Output the (X, Y) coordinate of the center of the cell containing the given text.  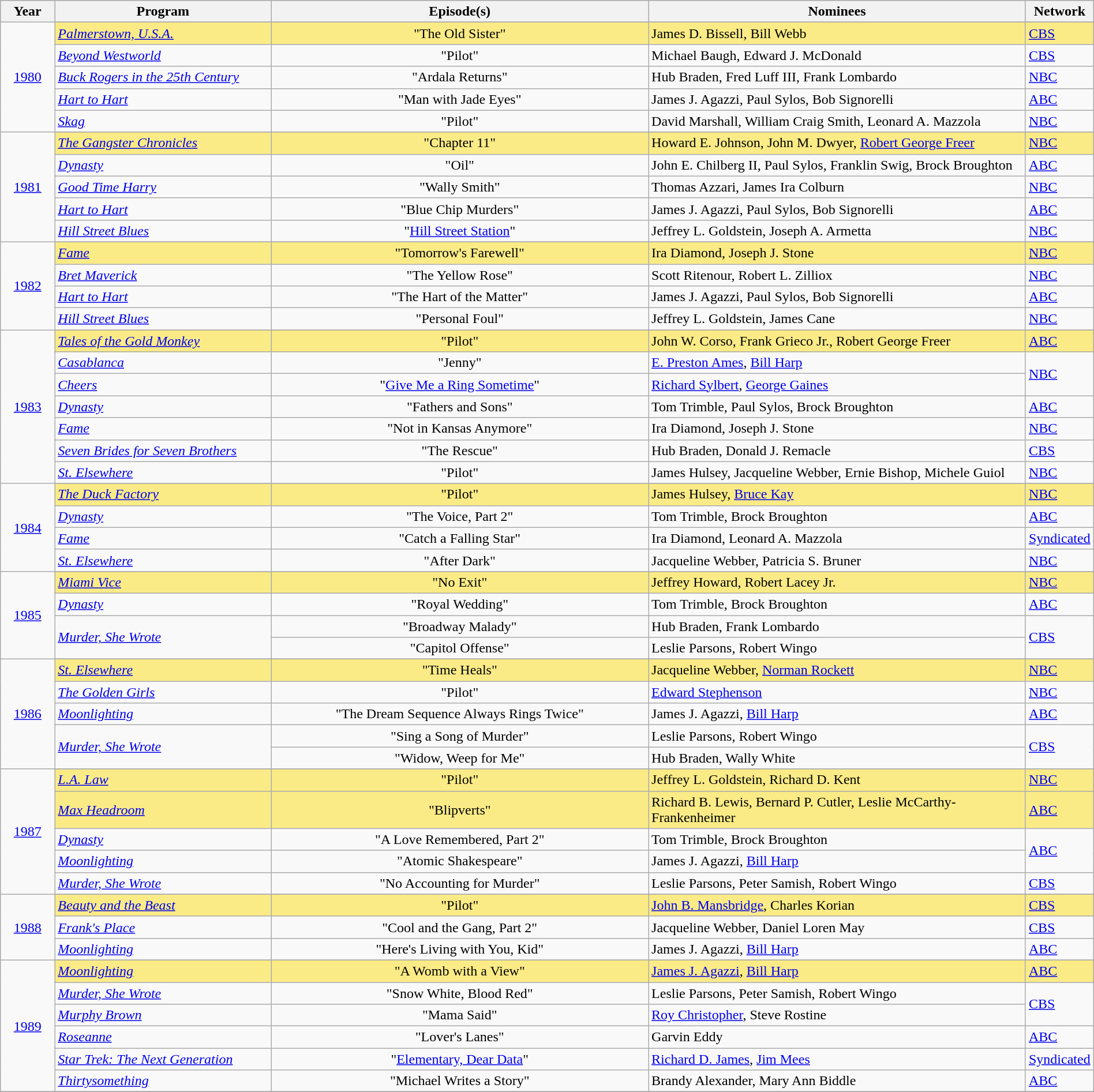
Bret Maverick (163, 275)
Thomas Azzari, James Ira Colburn (837, 187)
"A Love Remembered, Part 2" (460, 839)
1989 (28, 1026)
Star Trek: The Next Generation (163, 1059)
"Not in Kansas Anymore" (460, 429)
Program (163, 12)
"Jenny" (460, 363)
Beauty and the Beast (163, 905)
"Michael Writes a Story" (460, 1081)
The Duck Factory (163, 494)
Hub Braden, Frank Lombardo (837, 626)
"Sing a Song of Murder" (460, 736)
"Chapter 11" (460, 143)
"Lover's Lanes" (460, 1037)
Hub Braden, Wally White (837, 758)
Richard D. James, Jim Mees (837, 1059)
Brandy Alexander, Mary Ann Biddle (837, 1081)
"Ardala Returns" (460, 77)
Seven Brides for Seven Brothers (163, 451)
Episode(s) (460, 12)
Beyond Westworld (163, 55)
"Cool and the Gang, Part 2" (460, 927)
"Capitol Offense" (460, 648)
"No Exit" (460, 582)
Hub Braden, Donald J. Remacle (837, 451)
James Hulsey, Bruce Kay (837, 494)
Miami Vice (163, 582)
Network (1059, 12)
"The Old Sister" (460, 33)
The Golden Girls (163, 692)
"Catch a Falling Star" (460, 538)
Thirtysomething (163, 1081)
John B. Mansbridge, Charles Korian (837, 905)
Richard B. Lewis, Bernard P. Cutler, Leslie McCarthy-Frankenheimer (837, 810)
Jeffrey Howard, Robert Lacey Jr. (837, 582)
Jacqueline Webber, Patricia S. Bruner (837, 560)
"Give Me a Ring Sometime" (460, 385)
Scott Ritenour, Robert L. Zilliox (837, 275)
"The Hart of the Matter" (460, 297)
"Elementary, Dear Data" (460, 1059)
Skag (163, 121)
Edward Stephenson (837, 692)
Tom Trimble, Paul Sylos, Brock Broughton (837, 407)
"Man with Jade Eyes" (460, 99)
The Gangster Chronicles (163, 143)
Jacqueline Webber, Daniel Loren May (837, 927)
"Snow White, Blood Red" (460, 993)
L.A. Law (163, 780)
Murphy Brown (163, 1015)
Roseanne (163, 1037)
"Broadway Malady" (460, 626)
"Atomic Shakespeare" (460, 861)
Good Time Harry (163, 187)
"After Dark" (460, 560)
1980 (28, 77)
"Blue Chip Murders" (460, 209)
"Fathers and Sons" (460, 407)
"Widow, Weep for Me" (460, 758)
"Blipverts" (460, 810)
"No Accounting for Murder" (460, 883)
Tales of the Gold Monkey (163, 341)
Palmerstown, U.S.A. (163, 33)
Jeffrey L. Goldstein, Joseph A. Armetta (837, 231)
"The Rescue" (460, 451)
Richard Sylbert, George Gaines (837, 385)
"Royal Wedding" (460, 604)
"Wally Smith" (460, 187)
"The Dream Sequence Always Rings Twice" (460, 714)
1983 (28, 407)
John W. Corso, Frank Grieco Jr., Robert George Freer (837, 341)
E. Preston Ames, Bill Harp (837, 363)
Jacqueline Webber, Norman Rockett (837, 670)
Casablanca (163, 363)
Max Headroom (163, 810)
"Personal Foul" (460, 319)
John E. Chilberg II, Paul Sylos, Franklin Swig, Brock Broughton (837, 165)
"The Yellow Rose" (460, 275)
"A Womb with a View" (460, 971)
1981 (28, 187)
Nominees (837, 12)
Buck Rogers in the 25th Century (163, 77)
Cheers (163, 385)
"Mama Said" (460, 1015)
Jeffrey L. Goldstein, James Cane (837, 319)
1988 (28, 927)
"The Voice, Part 2" (460, 516)
Ira Diamond, Leonard A. Mazzola (837, 538)
James Hulsey, Jacqueline Webber, Ernie Bishop, Michele Guiol (837, 472)
1987 (28, 832)
"Here's Living with You, Kid" (460, 949)
"Hill Street Station" (460, 231)
"Oil" (460, 165)
Hub Braden, Fred Luff III, Frank Lombardo (837, 77)
Garvin Eddy (837, 1037)
Year (28, 12)
1982 (28, 286)
1985 (28, 615)
"Tomorrow's Farewell" (460, 253)
James D. Bissell, Bill Webb (837, 33)
1984 (28, 527)
1986 (28, 714)
Michael Baugh, Edward J. McDonald (837, 55)
Howard E. Johnson, John M. Dwyer, Robert George Freer (837, 143)
Frank's Place (163, 927)
"Time Heals" (460, 670)
Roy Christopher, Steve Rostine (837, 1015)
Jeffrey L. Goldstein, Richard D. Kent (837, 780)
David Marshall, William Craig Smith, Leonard A. Mazzola (837, 121)
